Extract the (X, Y) coordinate from the center of the cell holding the provided text.  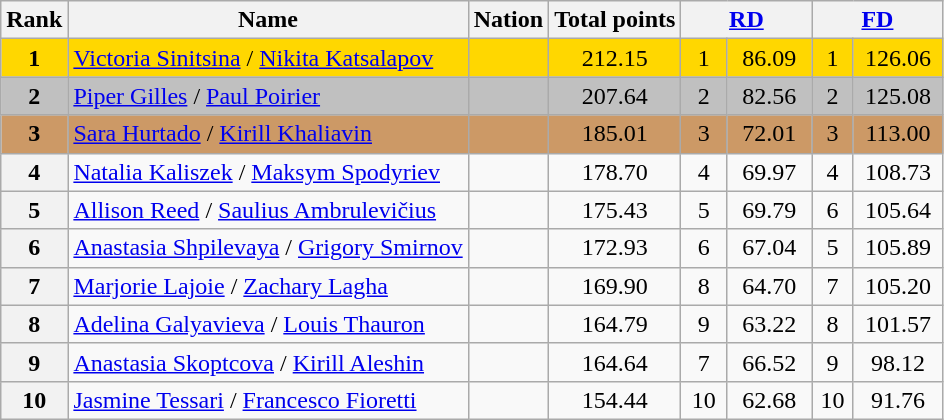
Jasmine Tessari / Francesco Fioretti (268, 400)
Victoria Sinitsina / Nikita Katsalapov (268, 58)
66.52 (770, 362)
Adelina Galyavieva / Louis Thauron (268, 324)
105.20 (898, 286)
212.15 (615, 58)
Natalia Kaliszek / Maksym Spodyriev (268, 172)
RD (746, 20)
185.01 (615, 134)
154.44 (615, 400)
101.57 (898, 324)
69.97 (770, 172)
175.43 (615, 210)
Total points (615, 20)
64.70 (770, 286)
Piper Gilles / Paul Poirier (268, 96)
Name (268, 20)
86.09 (770, 58)
108.73 (898, 172)
178.70 (615, 172)
164.79 (615, 324)
Nation (508, 20)
Anastasia Shpilevaya / Grigory Smirnov (268, 248)
Marjorie Lajoie / Zachary Lagha (268, 286)
91.76 (898, 400)
169.90 (615, 286)
82.56 (770, 96)
126.06 (898, 58)
105.89 (898, 248)
63.22 (770, 324)
172.93 (615, 248)
207.64 (615, 96)
69.79 (770, 210)
105.64 (898, 210)
98.12 (898, 362)
Anastasia Skoptcova / Kirill Aleshin (268, 362)
125.08 (898, 96)
Allison Reed / Saulius Ambrulevičius (268, 210)
FD (878, 20)
113.00 (898, 134)
Rank (34, 20)
Sara Hurtado / Kirill Khaliavin (268, 134)
164.64 (615, 362)
72.01 (770, 134)
67.04 (770, 248)
62.68 (770, 400)
